Extract the [X, Y] coordinate from the center of the cell holding the provided text.  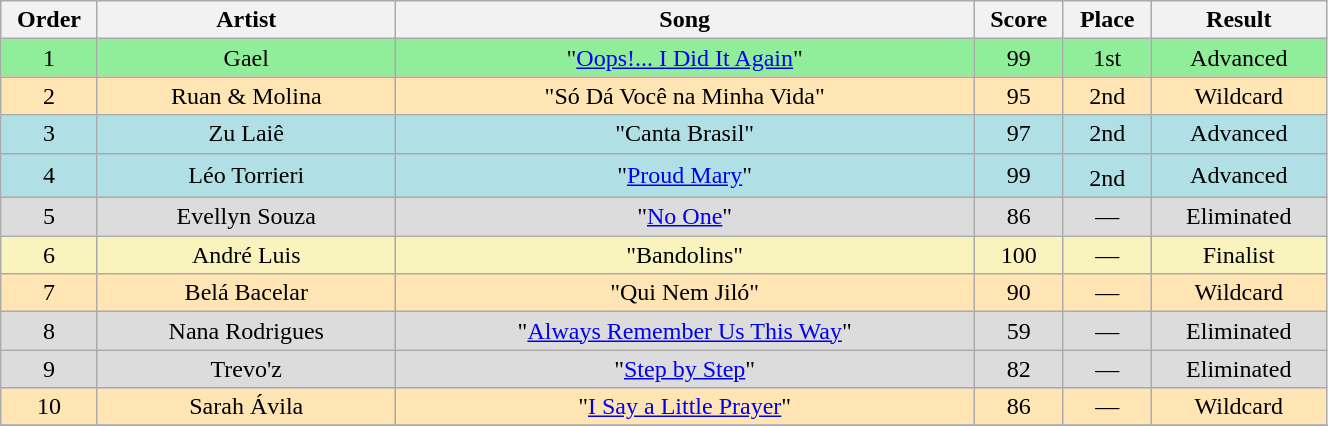
90 [1018, 293]
8 [49, 331]
59 [1018, 331]
"Proud Mary" [684, 176]
3 [49, 134]
"Canta Brasil" [684, 134]
Evellyn Souza [246, 217]
4 [49, 176]
"I Say a Little Prayer" [684, 407]
Trevo'z [246, 369]
"Step by Step" [684, 369]
6 [49, 255]
"Oops!... I Did It Again" [684, 58]
Nana Rodrigues [246, 331]
Sarah Ávila [246, 407]
Ruan & Molina [246, 96]
2 [49, 96]
10 [49, 407]
Order [49, 20]
"No One" [684, 217]
9 [49, 369]
82 [1018, 369]
1st [1107, 58]
Léo Torrieri [246, 176]
"Bandolins" [684, 255]
Gael [246, 58]
Result [1238, 20]
Belá Bacelar [246, 293]
100 [1018, 255]
Artist [246, 20]
"Qui Nem Jiló" [684, 293]
André Luis [246, 255]
"Só Dá Você na Minha Vida" [684, 96]
Place [1107, 20]
Zu Laiê [246, 134]
95 [1018, 96]
7 [49, 293]
5 [49, 217]
Song [684, 20]
1 [49, 58]
97 [1018, 134]
Score [1018, 20]
"Always Remember Us This Way" [684, 331]
Finalist [1238, 255]
